Locate the cell with the specified text and output its (X, Y) center coordinate. 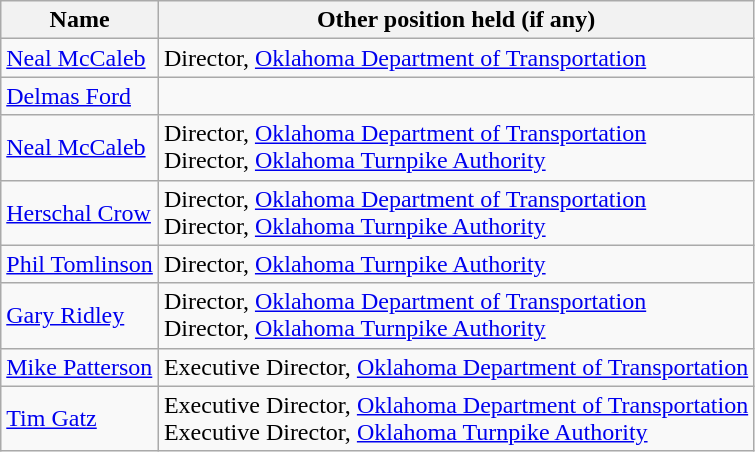
Herschal Crow (80, 212)
Director, Oklahoma Department of Transportation (456, 58)
Name (80, 20)
Other position held (if any) (456, 20)
Delmas Ford (80, 96)
Executive Director, Oklahoma Department of TransportationExecutive Director, Oklahoma Turnpike Authority (456, 418)
Director, Oklahoma Turnpike Authority (456, 264)
Gary Ridley (80, 316)
Tim Gatz (80, 418)
Executive Director, Oklahoma Department of Transportation (456, 367)
Mike Patterson (80, 367)
Phil Tomlinson (80, 264)
